Provide the [x, y] coordinate of the cell's center where the given text is located.  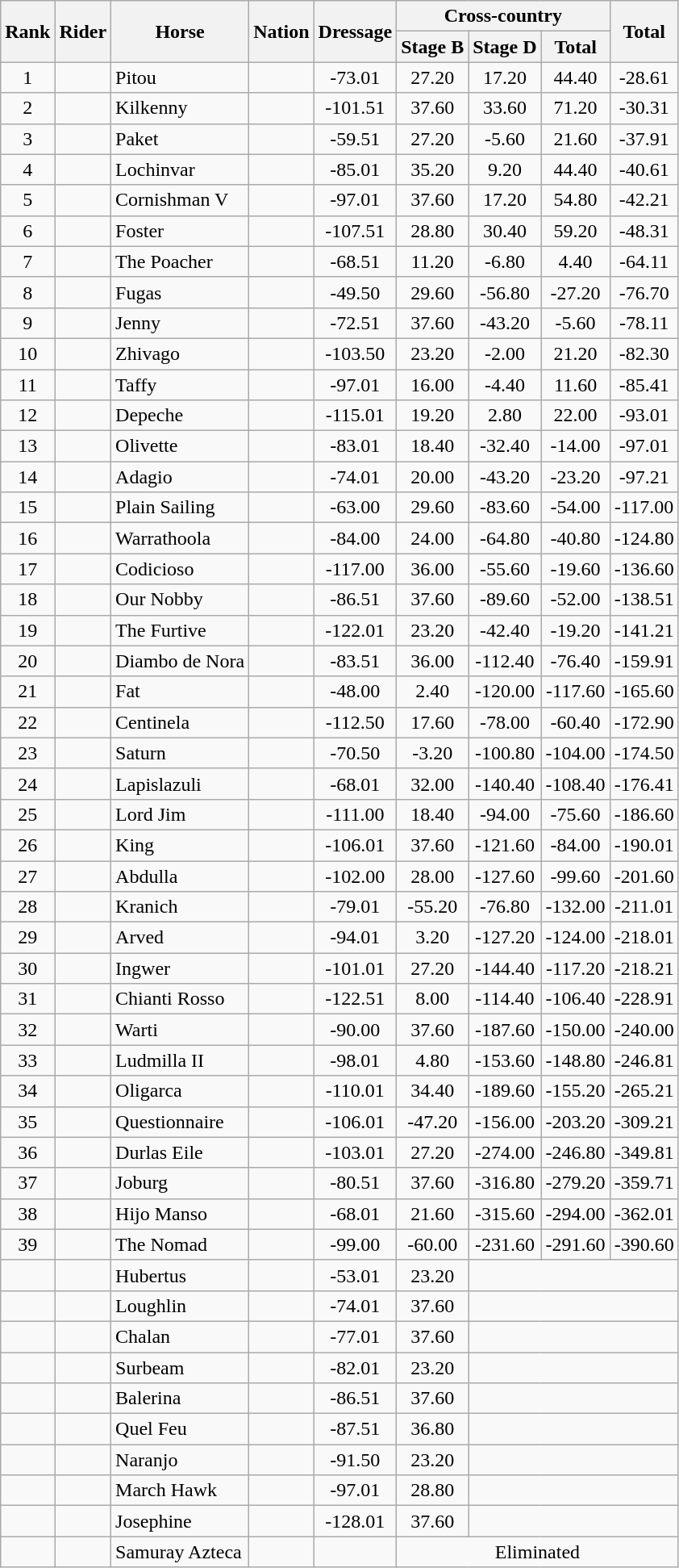
11.60 [576, 385]
-128.01 [355, 1521]
Ludmilla II [181, 1060]
Zhivago [181, 353]
Lochinvar [181, 169]
Rank [27, 31]
Questionnaire [181, 1122]
-4.40 [505, 385]
4.80 [432, 1060]
-111.00 [355, 814]
34.40 [432, 1091]
-77.01 [355, 1336]
-291.60 [576, 1244]
11.20 [432, 261]
-19.20 [576, 630]
Chalan [181, 1336]
-47.20 [432, 1122]
35 [27, 1122]
Fugas [181, 292]
-30.31 [644, 108]
-112.40 [505, 661]
-203.20 [576, 1122]
-124.00 [576, 938]
Samuray Azteca [181, 1552]
7 [27, 261]
-85.41 [644, 385]
-122.01 [355, 630]
38 [27, 1214]
6 [27, 231]
-48.31 [644, 231]
Foster [181, 231]
33.60 [505, 108]
Lapislazuli [181, 784]
-159.91 [644, 661]
-117.20 [576, 968]
-104.00 [576, 753]
-201.60 [644, 876]
-231.60 [505, 1244]
-80.51 [355, 1183]
Chianti Rosso [181, 999]
-59.51 [355, 139]
28 [27, 907]
25 [27, 814]
22 [27, 722]
Olivette [181, 446]
-97.21 [644, 477]
-37.91 [644, 139]
-75.60 [576, 814]
-122.51 [355, 999]
-76.80 [505, 907]
Nation [281, 31]
-27.20 [576, 292]
-60.00 [432, 1244]
71.20 [576, 108]
-83.51 [355, 661]
-28.61 [644, 77]
-54.00 [576, 508]
-68.51 [355, 261]
-101.01 [355, 968]
31 [27, 999]
-132.00 [576, 907]
-6.80 [505, 261]
-114.40 [505, 999]
Centinela [181, 722]
-390.60 [644, 1244]
-156.00 [505, 1122]
The Nomad [181, 1244]
-362.01 [644, 1214]
-115.01 [355, 416]
13 [27, 446]
Stage D [505, 47]
-93.01 [644, 416]
The Poacher [181, 261]
-103.50 [355, 353]
-309.21 [644, 1122]
-85.01 [355, 169]
29 [27, 938]
2.40 [432, 692]
Arved [181, 938]
17.60 [432, 722]
-187.60 [505, 1030]
-190.01 [644, 845]
54.80 [576, 200]
Loughlin [181, 1306]
17 [27, 569]
-138.51 [644, 600]
-265.21 [644, 1091]
-19.60 [576, 569]
37 [27, 1183]
-99.60 [576, 876]
-140.40 [505, 784]
-136.60 [644, 569]
Pitou [181, 77]
Joburg [181, 1183]
-174.50 [644, 753]
-73.01 [355, 77]
-79.01 [355, 907]
Paket [181, 139]
-218.21 [644, 968]
35.20 [432, 169]
21 [27, 692]
39 [27, 1244]
3.20 [432, 938]
Cross-country [503, 16]
27 [27, 876]
34 [27, 1091]
-40.61 [644, 169]
-107.51 [355, 231]
11 [27, 385]
32 [27, 1030]
-91.50 [355, 1460]
-124.80 [644, 538]
Dressage [355, 31]
-155.20 [576, 1091]
Diambo de Nora [181, 661]
1 [27, 77]
-48.00 [355, 692]
Oligarca [181, 1091]
3 [27, 139]
32.00 [432, 784]
-99.00 [355, 1244]
-72.51 [355, 323]
22.00 [576, 416]
30.40 [505, 231]
Cornishman V [181, 200]
Adagio [181, 477]
-60.40 [576, 722]
-120.00 [505, 692]
9.20 [505, 169]
-98.01 [355, 1060]
-63.00 [355, 508]
5 [27, 200]
-165.60 [644, 692]
Quel Feu [181, 1429]
30 [27, 968]
-121.60 [505, 845]
-70.50 [355, 753]
-87.51 [355, 1429]
-106.40 [576, 999]
Horse [181, 31]
2.80 [505, 416]
-3.20 [432, 753]
Hubertus [181, 1275]
16.00 [432, 385]
-76.40 [576, 661]
-359.71 [644, 1183]
-101.51 [355, 108]
-127.20 [505, 938]
-274.00 [505, 1152]
-49.50 [355, 292]
Stage B [432, 47]
-240.00 [644, 1030]
-100.80 [505, 753]
Saturn [181, 753]
Taffy [181, 385]
-112.50 [355, 722]
36 [27, 1152]
The Furtive [181, 630]
-279.20 [576, 1183]
-176.41 [644, 784]
-83.60 [505, 508]
King [181, 845]
March Hawk [181, 1491]
-64.11 [644, 261]
-117.60 [576, 692]
Jenny [181, 323]
-110.01 [355, 1091]
-42.21 [644, 200]
Rider [83, 31]
-55.20 [432, 907]
-153.60 [505, 1060]
Kranich [181, 907]
-82.01 [355, 1368]
24 [27, 784]
-102.00 [355, 876]
-82.30 [644, 353]
-108.40 [576, 784]
26 [27, 845]
-211.01 [644, 907]
-141.21 [644, 630]
-148.80 [576, 1060]
Abdulla [181, 876]
-23.20 [576, 477]
-186.60 [644, 814]
33 [27, 1060]
20 [27, 661]
Lord Jim [181, 814]
-83.01 [355, 446]
-14.00 [576, 446]
-94.00 [505, 814]
-52.00 [576, 600]
Our Nobby [181, 600]
Warrathoola [181, 538]
-103.01 [355, 1152]
-349.81 [644, 1152]
19 [27, 630]
Ingwer [181, 968]
Kilkenny [181, 108]
-78.00 [505, 722]
-228.91 [644, 999]
21.20 [576, 353]
-294.00 [576, 1214]
9 [27, 323]
16 [27, 538]
4 [27, 169]
-55.60 [505, 569]
28.00 [432, 876]
Warti [181, 1030]
15 [27, 508]
-90.00 [355, 1030]
-94.01 [355, 938]
-316.80 [505, 1183]
-76.70 [644, 292]
-32.40 [505, 446]
20.00 [432, 477]
-78.11 [644, 323]
-89.60 [505, 600]
Codicioso [181, 569]
-246.80 [576, 1152]
-218.01 [644, 938]
8.00 [432, 999]
18 [27, 600]
Depeche [181, 416]
12 [27, 416]
-172.90 [644, 722]
14 [27, 477]
Hijo Manso [181, 1214]
-127.60 [505, 876]
19.20 [432, 416]
2 [27, 108]
Josephine [181, 1521]
-56.80 [505, 292]
Surbeam [181, 1368]
-42.40 [505, 630]
Balerina [181, 1399]
Eliminated [538, 1552]
59.20 [576, 231]
Plain Sailing [181, 508]
23 [27, 753]
-53.01 [355, 1275]
-189.60 [505, 1091]
-40.80 [576, 538]
Fat [181, 692]
8 [27, 292]
Durlas Eile [181, 1152]
-150.00 [576, 1030]
-64.80 [505, 538]
-246.81 [644, 1060]
4.40 [576, 261]
10 [27, 353]
24.00 [432, 538]
36.80 [432, 1429]
Naranjo [181, 1460]
-144.40 [505, 968]
-2.00 [505, 353]
-315.60 [505, 1214]
